Return [X, Y] of the center of cell containing provided text 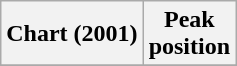
Chart (2001) [72, 34]
Peakposition [189, 34]
